Find where the given text appears and provide that cell's center as (X, Y) coordinate. 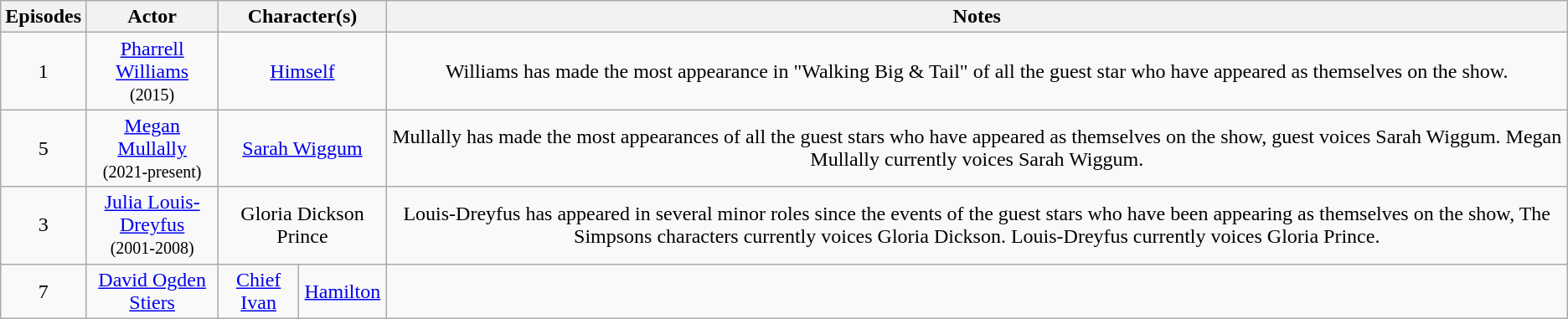
5 (44, 148)
Actor (152, 17)
Chief Ivan (259, 291)
Notes (977, 17)
Episodes (44, 17)
Hamilton (343, 291)
Sarah Wiggum (302, 148)
Himself (302, 71)
Megan Mullally(2021-present) (152, 148)
3 (44, 225)
Pharrell Williams(2015) (152, 71)
1 (44, 71)
Williams has made the most appearance in "Walking Big & Tail" of all the guest star who have appeared as themselves on the show. (977, 71)
7 (44, 291)
Character(s) (302, 17)
Gloria Dickson Prince (302, 225)
Julia Louis-Dreyfus(2001-2008) (152, 225)
David Ogden Stiers (152, 291)
